Output the (x, y) coordinate of the center of the cell containing the given text.  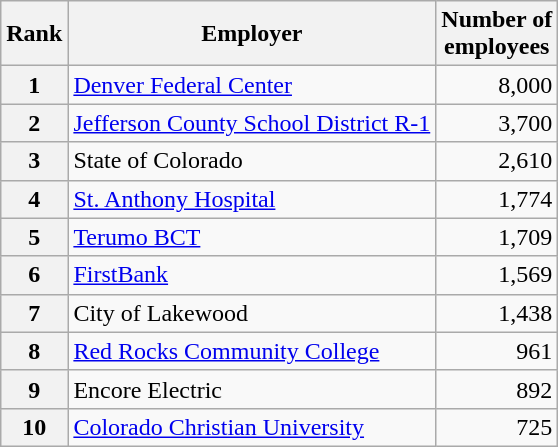
Colorado Christian University (252, 427)
1,438 (497, 313)
7 (34, 313)
St. Anthony Hospital (252, 199)
2 (34, 123)
4 (34, 199)
2,610 (497, 161)
8 (34, 351)
Terumo BCT (252, 237)
5 (34, 237)
Denver Federal Center (252, 85)
Encore Electric (252, 389)
3,700 (497, 123)
Jefferson County School District R-1 (252, 123)
1,569 (497, 275)
1,774 (497, 199)
Employer (252, 34)
Number ofemployees (497, 34)
961 (497, 351)
1 (34, 85)
6 (34, 275)
725 (497, 427)
892 (497, 389)
10 (34, 427)
Rank (34, 34)
8,000 (497, 85)
City of Lakewood (252, 313)
1,709 (497, 237)
3 (34, 161)
State of Colorado (252, 161)
9 (34, 389)
FirstBank (252, 275)
Red Rocks Community College (252, 351)
